Pinpoint the cell where the given text exists, returning its (x, y) midpoint coordinate. 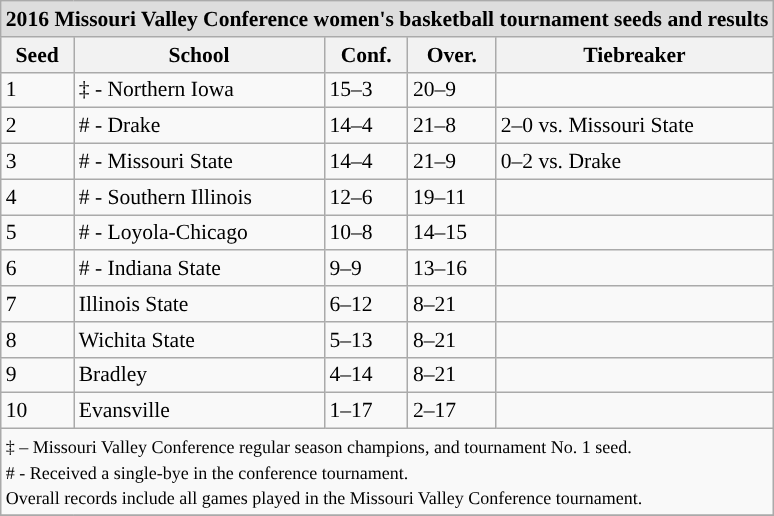
4–14 (366, 375)
9–9 (366, 269)
1–17 (366, 411)
7 (38, 304)
12–6 (366, 197)
6 (38, 269)
5 (38, 233)
Over. (452, 55)
0–2 vs. Drake (635, 162)
Conf. (366, 55)
19–11 (452, 197)
Seed (38, 55)
2016 Missouri Valley Conference women's basketball tournament seeds and results (388, 19)
21–9 (452, 162)
9 (38, 375)
# - Indiana State (200, 269)
# - Drake (200, 126)
8 (38, 340)
20–9 (452, 90)
Bradley (200, 375)
21–8 (452, 126)
6–12 (366, 304)
# - Southern Illinois (200, 197)
Illinois State (200, 304)
14–15 (452, 233)
Tiebreaker (635, 55)
2 (38, 126)
# - Missouri State (200, 162)
5–13 (366, 340)
Wichita State (200, 340)
2–0 vs. Missouri State (635, 126)
‡ - Northern Iowa (200, 90)
10–8 (366, 233)
15–3 (366, 90)
2–17 (452, 411)
3 (38, 162)
4 (38, 197)
# - Loyola-Chicago (200, 233)
School (200, 55)
Evansville (200, 411)
1 (38, 90)
10 (38, 411)
13–16 (452, 269)
